Determine the (x, y) coordinate at the center of the cell enclosing the given text.  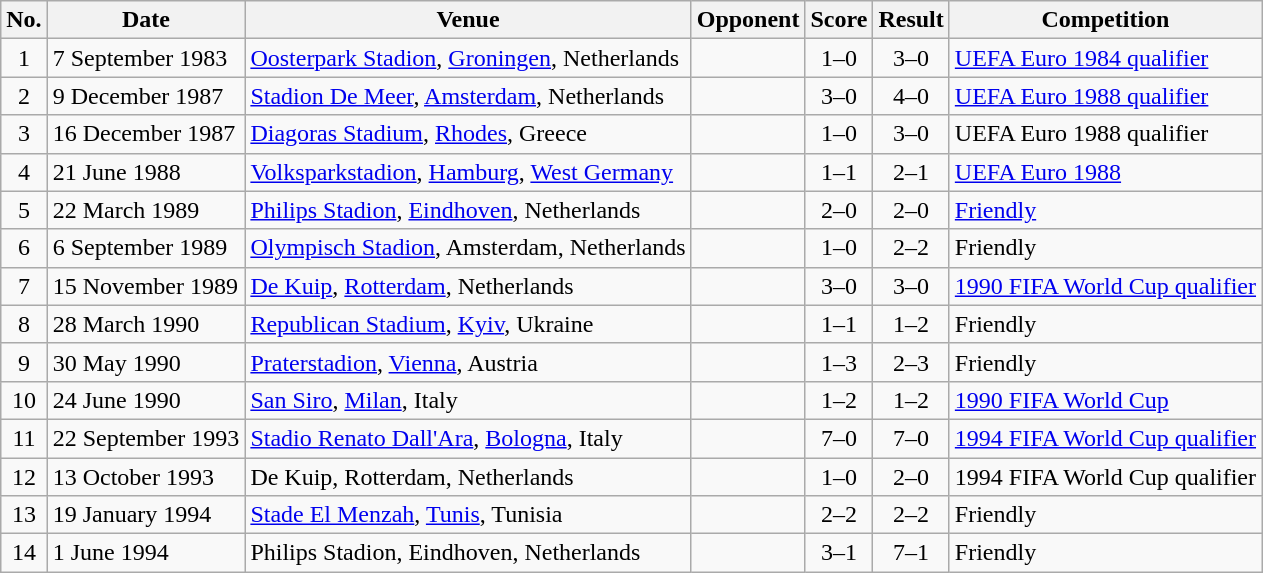
7 (24, 286)
7 September 1983 (146, 58)
30 May 1990 (146, 362)
13 October 1993 (146, 477)
Venue (468, 20)
9 (24, 362)
1990 FIFA World Cup (1105, 400)
5 (24, 210)
4 (24, 172)
15 November 1989 (146, 286)
Olympisch Stadion, Amsterdam, Netherlands (468, 248)
12 (24, 477)
UEFA Euro 1984 qualifier (1105, 58)
Competition (1105, 20)
Stadion De Meer, Amsterdam, Netherlands (468, 96)
13 (24, 515)
6 (24, 248)
1 (24, 58)
Stadio Renato Dall'Ara, Bologna, Italy (468, 438)
11 (24, 438)
22 September 1993 (146, 438)
Volksparkstadion, Hamburg, West Germany (468, 172)
San Siro, Milan, Italy (468, 400)
1990 FIFA World Cup qualifier (1105, 286)
3–1 (839, 553)
19 January 1994 (146, 515)
22 March 1989 (146, 210)
Praterstadion, Vienna, Austria (468, 362)
7–1 (911, 553)
Score (839, 20)
1–3 (839, 362)
10 (24, 400)
4–0 (911, 96)
2 (24, 96)
8 (24, 324)
2–1 (911, 172)
UEFA Euro 1988 (1105, 172)
6 September 1989 (146, 248)
Result (911, 20)
3 (24, 134)
16 December 1987 (146, 134)
14 (24, 553)
9 December 1987 (146, 96)
Republican Stadium, Kyiv, Ukraine (468, 324)
Stade El Menzah, Tunis, Tunisia (468, 515)
21 June 1988 (146, 172)
No. (24, 20)
Opponent (748, 20)
Oosterpark Stadion, Groningen, Netherlands (468, 58)
24 June 1990 (146, 400)
1 June 1994 (146, 553)
Date (146, 20)
28 March 1990 (146, 324)
2–3 (911, 362)
Diagoras Stadium, Rhodes, Greece (468, 134)
